Capture the cell that displays the provided text and extract its [X, Y] central coordinate. 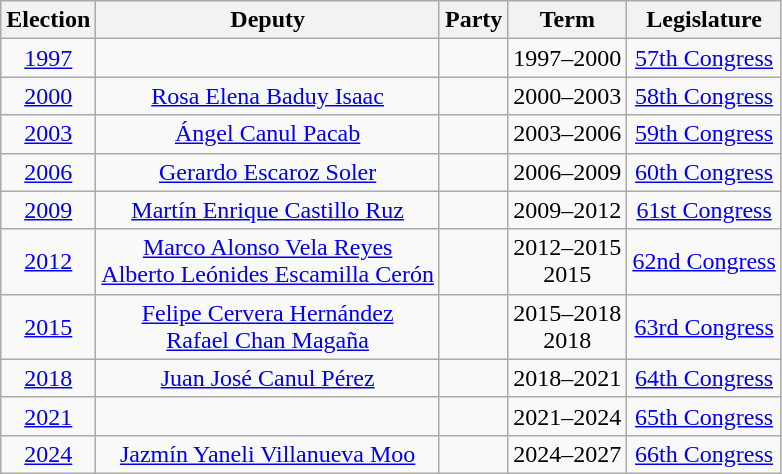
1997 [48, 58]
2003–2006 [568, 134]
57th Congress [704, 58]
2006–2009 [568, 172]
2012–20152015 [568, 262]
Term [568, 20]
Ángel Canul Pacab [268, 134]
60th Congress [704, 172]
2018 [48, 378]
2021–2024 [568, 416]
62nd Congress [704, 262]
63rd Congress [704, 326]
2000 [48, 96]
2006 [48, 172]
2024–2027 [568, 454]
58th Congress [704, 96]
Gerardo Escaroz Soler [268, 172]
Felipe Cervera HernándezRafael Chan Magaña [268, 326]
65th Congress [704, 416]
Marco Alonso Vela ReyesAlberto Leónides Escamilla Cerón [268, 262]
2003 [48, 134]
64th Congress [704, 378]
1997–2000 [568, 58]
Election [48, 20]
Deputy [268, 20]
Legislature [704, 20]
Party [473, 20]
Jazmín Yaneli Villanueva Moo [268, 454]
Martín Enrique Castillo Ruz [268, 210]
2009 [48, 210]
Rosa Elena Baduy Isaac [268, 96]
Juan José Canul Pérez [268, 378]
2000–2003 [568, 96]
61st Congress [704, 210]
66th Congress [704, 454]
2012 [48, 262]
2021 [48, 416]
2018–2021 [568, 378]
2015–20182018 [568, 326]
2009–2012 [568, 210]
2024 [48, 454]
59th Congress [704, 134]
2015 [48, 326]
